Pinpoint the cell where the given text exists, returning its (x, y) midpoint coordinate. 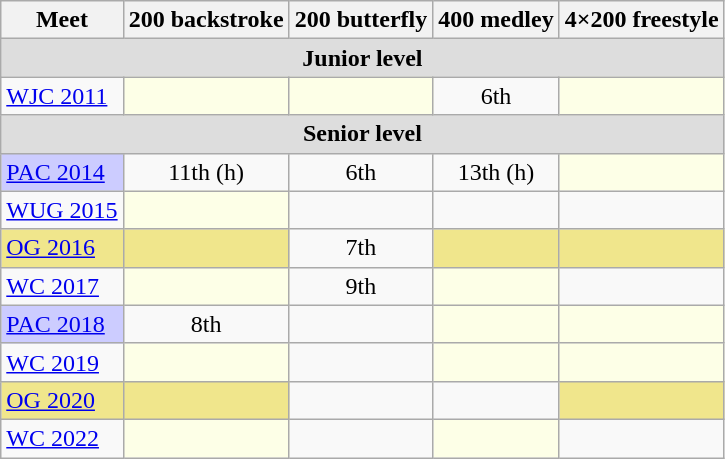
13th (h) (496, 172)
200 butterfly (361, 20)
WC 2017 (62, 286)
Senior level (362, 134)
11th (h) (206, 172)
7th (361, 248)
4×200 freestyle (642, 20)
WUG 2015 (62, 210)
PAC 2018 (62, 324)
Meet (62, 20)
OG 2020 (62, 400)
WJC 2011 (62, 96)
200 backstroke (206, 20)
Junior level (362, 58)
WC 2019 (62, 362)
PAC 2014 (62, 172)
WC 2022 (62, 438)
8th (206, 324)
OG 2016 (62, 248)
9th (361, 286)
400 medley (496, 20)
